Search for the cell housing the specified text and yield its [X, Y] center coordinate. 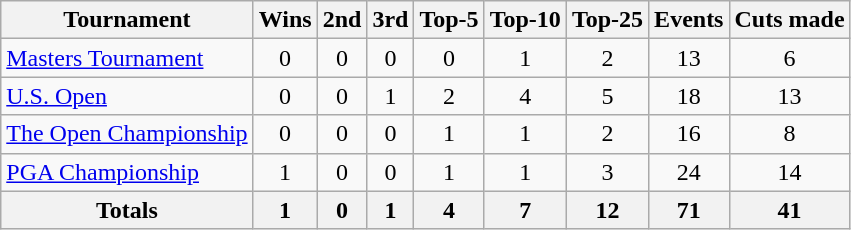
5 [607, 96]
18 [689, 96]
The Open Championship [127, 134]
Totals [127, 210]
3 [607, 172]
14 [790, 172]
8 [790, 134]
6 [790, 58]
12 [607, 210]
Top-10 [525, 20]
Tournament [127, 20]
2nd [342, 20]
71 [689, 210]
U.S. Open [127, 96]
24 [689, 172]
Top-5 [449, 20]
PGA Championship [127, 172]
3rd [390, 20]
Events [689, 20]
7 [525, 210]
Top-25 [607, 20]
41 [790, 210]
Cuts made [790, 20]
16 [689, 134]
Wins [285, 20]
Masters Tournament [127, 58]
